Pinpoint the cell where the given text exists, returning its [x, y] midpoint coordinate. 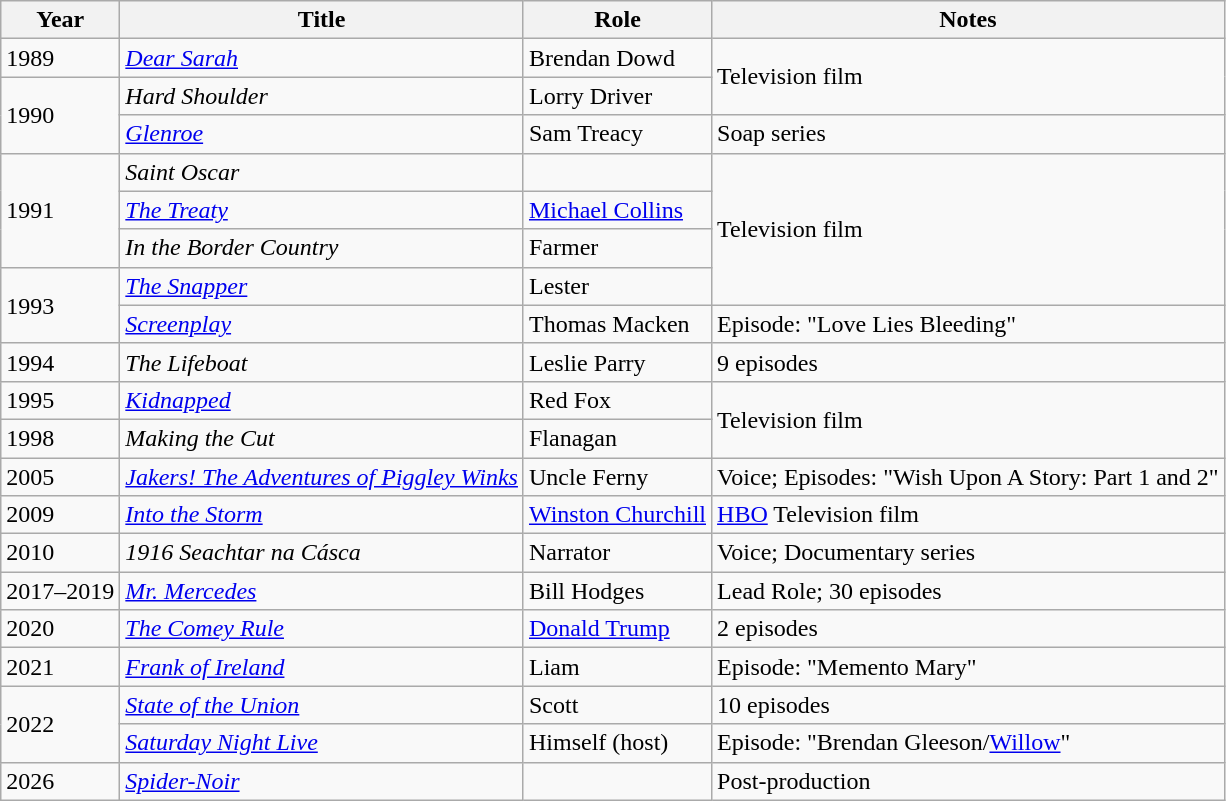
Voice; Documentary series [968, 553]
Jakers! The Adventures of Piggley Winks [322, 477]
Making the Cut [322, 438]
State of the Union [322, 705]
Kidnapped [322, 400]
2010 [60, 553]
The Treaty [322, 210]
1994 [60, 362]
Red Fox [617, 400]
2020 [60, 629]
Donald Trump [617, 629]
2009 [60, 515]
Frank of Ireland [322, 667]
9 episodes [968, 362]
2022 [60, 724]
Liam [617, 667]
Screenplay [322, 324]
2021 [60, 667]
Winston Churchill [617, 515]
1990 [60, 115]
The Snapper [322, 286]
Hard Shoulder [322, 96]
Episode: "Memento Mary" [968, 667]
1995 [60, 400]
Thomas Macken [617, 324]
Himself (host) [617, 743]
Into the Storm [322, 515]
Mr. Mercedes [322, 591]
Lead Role; 30 episodes [968, 591]
Lester [617, 286]
1991 [60, 210]
Role [617, 20]
Narrator [617, 553]
Saint Oscar [322, 172]
Soap series [968, 134]
1993 [60, 305]
Dear Sarah [322, 58]
Sam Treacy [617, 134]
The Lifeboat [322, 362]
10 episodes [968, 705]
Title [322, 20]
Leslie Parry [617, 362]
2 episodes [968, 629]
Bill Hodges [617, 591]
Notes [968, 20]
2017–2019 [60, 591]
Brendan Dowd [617, 58]
1998 [60, 438]
Farmer [617, 248]
Flanagan [617, 438]
1916 Seachtar na Cásca [322, 553]
Lorry Driver [617, 96]
Episode: "Brendan Gleeson/Willow" [968, 743]
2026 [60, 781]
2005 [60, 477]
Year [60, 20]
The Comey Rule [322, 629]
Saturday Night Live [322, 743]
Voice; Episodes: "Wish Upon A Story: Part 1 and 2" [968, 477]
Glenroe [322, 134]
Post-production [968, 781]
HBO Television film [968, 515]
Episode: "Love Lies Bleeding" [968, 324]
Uncle Ferny [617, 477]
Michael Collins [617, 210]
1989 [60, 58]
Spider-Noir [322, 781]
In the Border Country [322, 248]
Scott [617, 705]
